For the text-containing cell, return its midpoint in (X, Y) coordinate format. 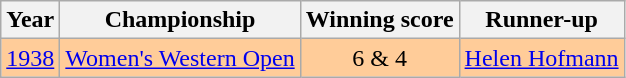
Runner-up (542, 20)
Women's Western Open (180, 58)
Championship (180, 20)
6 & 4 (380, 58)
Year (30, 20)
Winning score (380, 20)
1938 (30, 58)
Helen Hofmann (542, 58)
